For the text-containing cell, return its midpoint in (x, y) coordinate format. 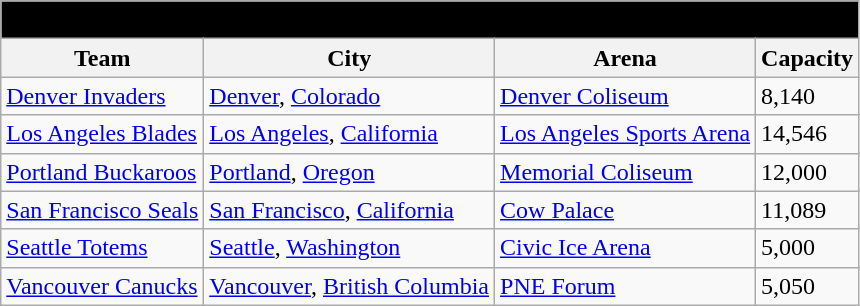
San Francisco, California (350, 210)
Denver, Colorado (350, 96)
1963–64 Western Hockey League (430, 20)
Seattle Totems (102, 248)
Memorial Coliseum (626, 172)
Civic Ice Arena (626, 248)
Los Angeles Blades (102, 134)
Denver Coliseum (626, 96)
11,089 (808, 210)
Portland Buckaroos (102, 172)
Denver Invaders (102, 96)
Los Angeles Sports Arena (626, 134)
Seattle, Washington (350, 248)
PNE Forum (626, 286)
Arena (626, 58)
5,050 (808, 286)
San Francisco Seals (102, 210)
Capacity (808, 58)
5,000 (808, 248)
City (350, 58)
Los Angeles, California (350, 134)
Portland, Oregon (350, 172)
12,000 (808, 172)
8,140 (808, 96)
Team (102, 58)
14,546 (808, 134)
Vancouver Canucks (102, 286)
Cow Palace (626, 210)
Vancouver, British Columbia (350, 286)
